Return [X, Y] of the center of cell containing provided text 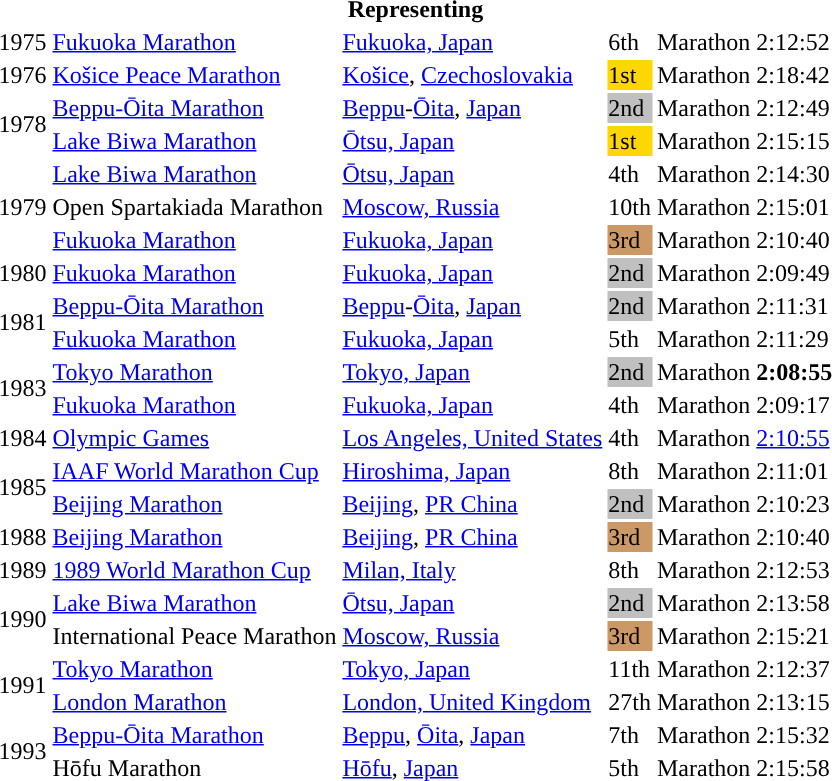
Olympic Games [194, 438]
Los Angeles, United States [472, 438]
Hiroshima, Japan [472, 471]
5th [630, 339]
1989 World Marathon Cup [194, 570]
6th [630, 42]
10th [630, 207]
Open Spartakiada Marathon [194, 207]
Milan, Italy [472, 570]
27th [630, 702]
11th [630, 669]
Beppu, Ōita, Japan [472, 735]
IAAF World Marathon Cup [194, 471]
7th [630, 735]
Košice Peace Marathon [194, 75]
London Marathon [194, 702]
International Peace Marathon [194, 636]
London, United Kingdom [472, 702]
Košice, Czechoslovakia [472, 75]
